Find where the given text appears and provide that cell's center as (X, Y) coordinate. 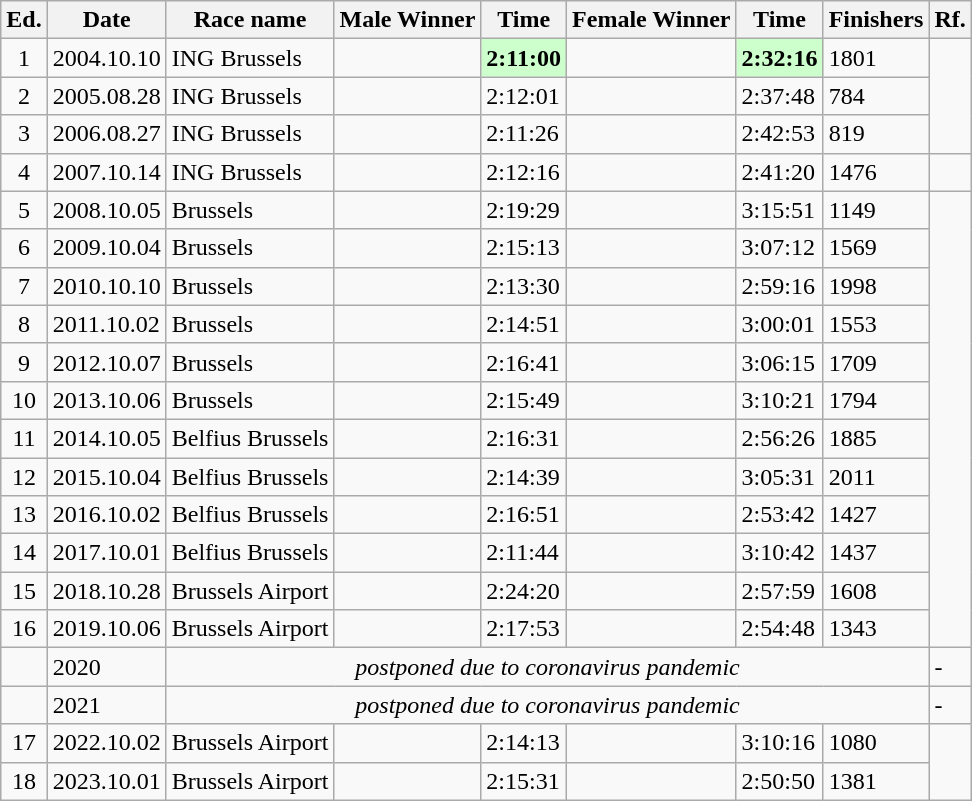
2020 (106, 667)
2:56:26 (780, 438)
2007.10.14 (106, 172)
2:32:16 (780, 58)
2011.10.02 (106, 324)
2014.10.05 (106, 438)
2004.10.10 (106, 58)
1427 (876, 515)
2:41:20 (780, 172)
3:10:21 (780, 400)
Race name (250, 20)
2:16:41 (524, 362)
3:10:42 (780, 553)
1801 (876, 58)
15 (24, 591)
784 (876, 96)
2:12:16 (524, 172)
Rf. (950, 20)
2019.10.06 (106, 629)
13 (24, 515)
2:57:59 (780, 591)
2:16:31 (524, 438)
Ed. (24, 20)
1569 (876, 248)
1553 (876, 324)
2021 (106, 705)
Male Winner (408, 20)
3:15:51 (780, 210)
3:05:31 (780, 477)
1608 (876, 591)
2012.10.07 (106, 362)
2008.10.05 (106, 210)
2006.08.27 (106, 134)
14 (24, 553)
2:42:53 (780, 134)
5 (24, 210)
1381 (876, 781)
2:14:51 (524, 324)
4 (24, 172)
2011 (876, 477)
2:17:53 (524, 629)
2:14:13 (524, 743)
1149 (876, 210)
2:59:16 (780, 286)
Date (106, 20)
2017.10.01 (106, 553)
2013.10.06 (106, 400)
2015.10.04 (106, 477)
1343 (876, 629)
2022.10.02 (106, 743)
2:12:01 (524, 96)
8 (24, 324)
3:06:15 (780, 362)
2:14:39 (524, 477)
1998 (876, 286)
2:11:00 (524, 58)
2:11:44 (524, 553)
Female Winner (652, 20)
2016.10.02 (106, 515)
2:15:31 (524, 781)
2018.10.28 (106, 591)
6 (24, 248)
2:50:50 (780, 781)
2023.10.01 (106, 781)
2:37:48 (780, 96)
10 (24, 400)
819 (876, 134)
2:16:51 (524, 515)
2:13:30 (524, 286)
1885 (876, 438)
2009.10.04 (106, 248)
17 (24, 743)
3:10:16 (780, 743)
9 (24, 362)
1437 (876, 553)
18 (24, 781)
3:00:01 (780, 324)
1794 (876, 400)
2:54:48 (780, 629)
3:07:12 (780, 248)
16 (24, 629)
12 (24, 477)
11 (24, 438)
2005.08.28 (106, 96)
1080 (876, 743)
2:11:26 (524, 134)
2:24:20 (524, 591)
3 (24, 134)
Finishers (876, 20)
2:15:13 (524, 248)
1 (24, 58)
7 (24, 286)
2 (24, 96)
1709 (876, 362)
2:19:29 (524, 210)
2010.10.10 (106, 286)
2:15:49 (524, 400)
2:53:42 (780, 515)
1476 (876, 172)
